Locate the cell with the specified text and output its [X, Y] center coordinate. 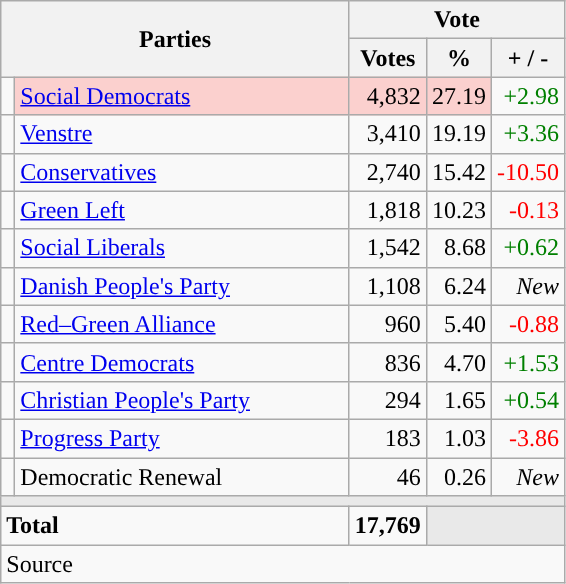
10.23 [458, 210]
15.42 [458, 172]
27.19 [458, 96]
+0.54 [528, 400]
-3.86 [528, 438]
-10.50 [528, 172]
1,542 [388, 248]
8.68 [458, 248]
Vote [456, 20]
1,108 [388, 286]
+3.36 [528, 134]
1.03 [458, 438]
Social Democrats [182, 96]
+1.53 [528, 362]
46 [388, 477]
1.65 [458, 400]
Progress Party [182, 438]
Christian People's Party [182, 400]
17,769 [388, 526]
19.19 [458, 134]
183 [388, 438]
-0.13 [528, 210]
836 [388, 362]
3,410 [388, 134]
+2.98 [528, 96]
-0.88 [528, 324]
4,832 [388, 96]
% [458, 58]
Parties [176, 39]
Social Liberals [182, 248]
Votes [388, 58]
Danish People's Party [182, 286]
Source [283, 564]
Green Left [182, 210]
4.70 [458, 362]
Centre Democrats [182, 362]
+0.62 [528, 248]
2,740 [388, 172]
Venstre [182, 134]
Conservatives [182, 172]
Red–Green Alliance [182, 324]
294 [388, 400]
1,818 [388, 210]
6.24 [458, 286]
960 [388, 324]
Total [176, 526]
Democratic Renewal [182, 477]
5.40 [458, 324]
0.26 [458, 477]
+ / - [528, 58]
